Scan for the cell matching the given text and deliver its [x, y] coordinate at center. 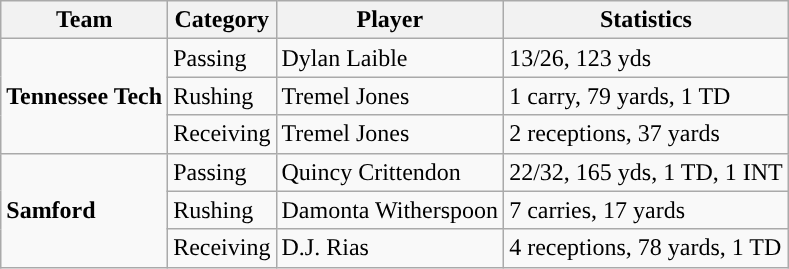
Dylan Laible [390, 58]
13/26, 123 yds [646, 58]
Damonta Witherspoon [390, 210]
Category [222, 20]
D.J. Rias [390, 248]
Samford [84, 210]
Team [84, 20]
4 receptions, 78 yards, 1 TD [646, 248]
7 carries, 17 yards [646, 210]
2 receptions, 37 yards [646, 134]
22/32, 165 yds, 1 TD, 1 INT [646, 172]
Tennessee Tech [84, 96]
1 carry, 79 yards, 1 TD [646, 96]
Player [390, 20]
Quincy Crittendon [390, 172]
Statistics [646, 20]
